Search for the cell housing the specified text and yield its (x, y) center coordinate. 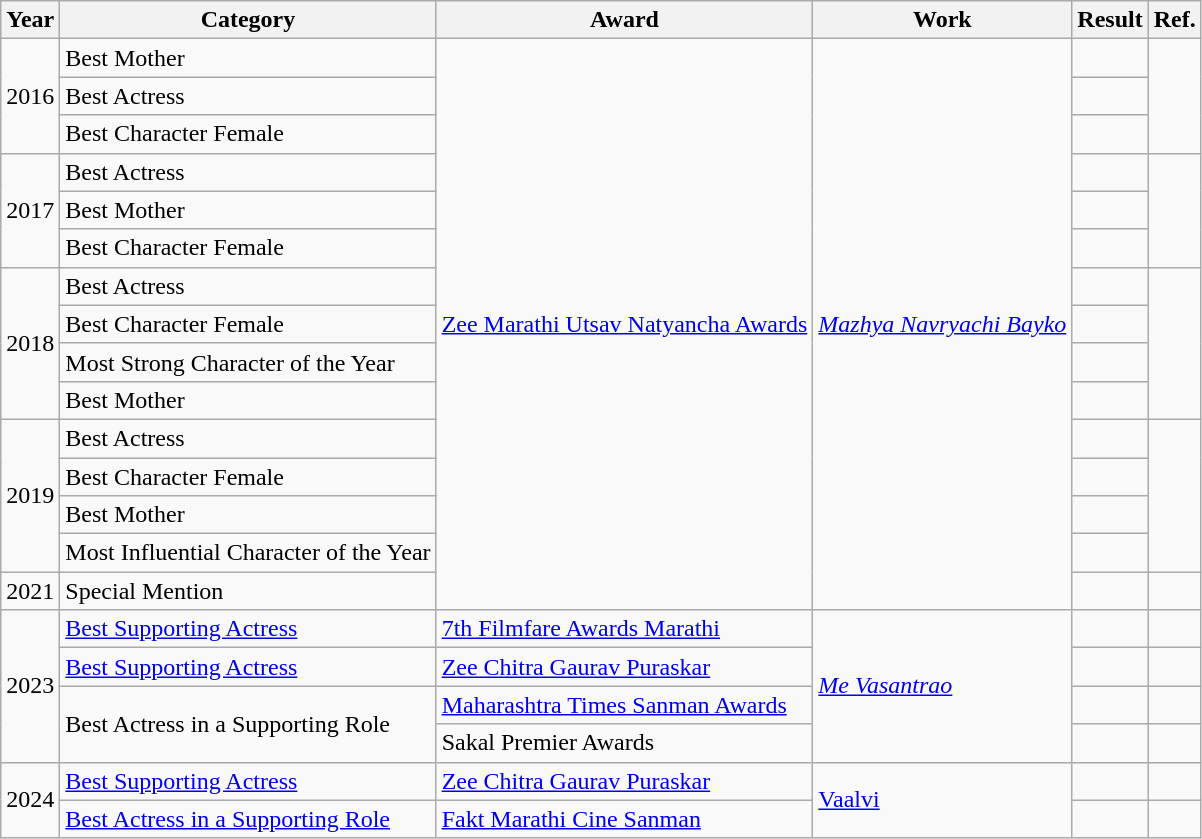
Zee Marathi Utsav Natyancha Awards (624, 324)
2019 (30, 495)
Fakt Marathi Cine Sanman (624, 819)
Mazhya Navryachi Bayko (942, 324)
Result (1110, 20)
Work (942, 20)
2021 (30, 591)
Category (248, 20)
Vaalvi (942, 800)
7th Filmfare Awards Marathi (624, 629)
Most Strong Character of the Year (248, 362)
Award (624, 20)
Sakal Premier Awards (624, 743)
2016 (30, 96)
Special Mention (248, 591)
2017 (30, 210)
2024 (30, 800)
Year (30, 20)
Me Vasantrao (942, 686)
Ref. (1174, 20)
Most Influential Character of the Year (248, 553)
2023 (30, 686)
2018 (30, 343)
Maharashtra Times Sanman Awards (624, 705)
